Pinpoint the cell where the given text exists, returning its [X, Y] midpoint coordinate. 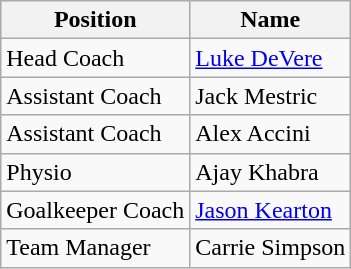
Carrie Simpson [270, 248]
Goalkeeper Coach [96, 210]
Luke DeVere [270, 58]
Head Coach [96, 58]
Name [270, 20]
Physio [96, 172]
Position [96, 20]
Team Manager [96, 248]
Ajay Khabra [270, 172]
Alex Accini [270, 134]
Jason Kearton [270, 210]
Jack Mestric [270, 96]
